Provide the [x, y] coordinate of the cell's center where the given text is located.  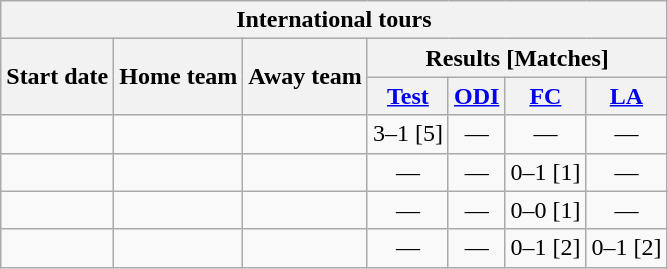
Test [408, 96]
LA [626, 96]
Away team [306, 77]
Home team [178, 77]
Results [Matches] [517, 58]
3–1 [5] [408, 134]
ODI [476, 96]
Start date [58, 77]
0–0 [1] [546, 210]
FC [546, 96]
International tours [334, 20]
0–1 [1] [546, 172]
